Scan for the cell matching the given text and deliver its [x, y] coordinate at center. 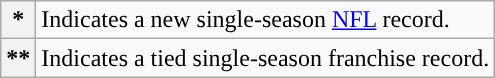
Indicates a new single-season NFL record. [266, 20]
* [18, 20]
Indicates a tied single-season franchise record. [266, 58]
** [18, 58]
